Determine the (x, y) coordinate at the center of the cell enclosing the given text.  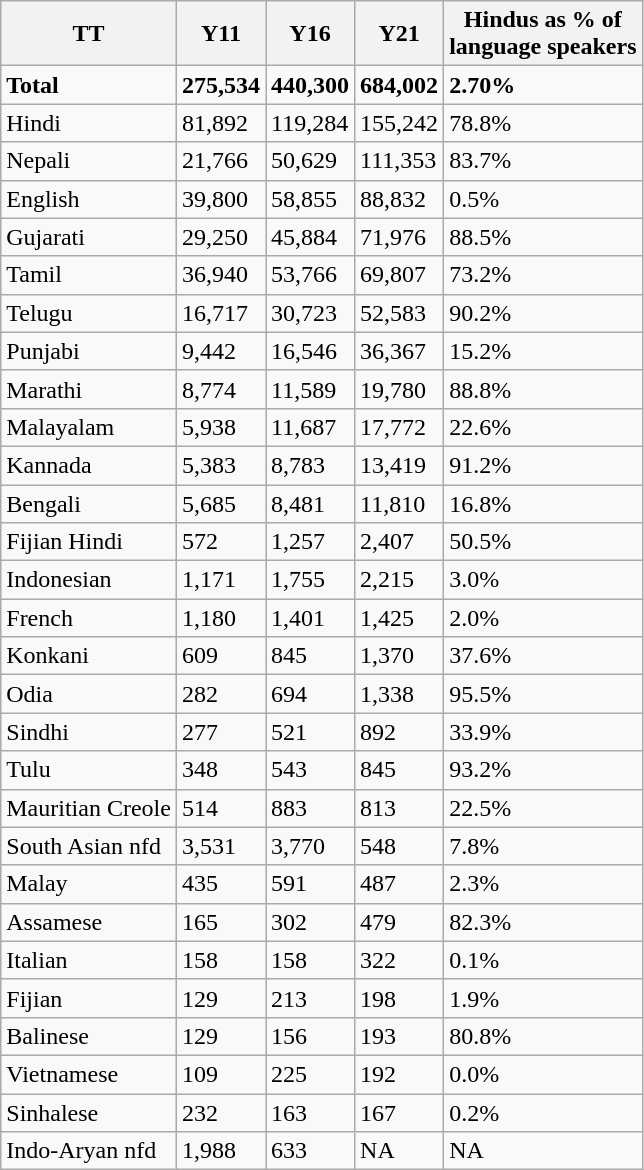
Assamese (89, 922)
Sinhalese (89, 1113)
1,257 (310, 542)
Italian (89, 960)
232 (220, 1113)
Sindhi (89, 732)
2.0% (543, 618)
36,367 (400, 351)
Total (89, 85)
543 (310, 770)
1,401 (310, 618)
487 (400, 884)
1,988 (220, 1151)
11,589 (310, 389)
29,250 (220, 237)
French (89, 618)
109 (220, 1074)
19,780 (400, 389)
548 (400, 846)
80.8% (543, 1036)
73.2% (543, 275)
Telugu (89, 313)
58,855 (310, 199)
Tulu (89, 770)
275,534 (220, 85)
302 (310, 922)
36,940 (220, 275)
633 (310, 1151)
193 (400, 1036)
1,338 (400, 694)
167 (400, 1113)
225 (310, 1074)
5,938 (220, 427)
53,766 (310, 275)
Punjabi (89, 351)
22.6% (543, 427)
81,892 (220, 123)
78.8% (543, 123)
111,353 (400, 161)
5,685 (220, 503)
8,481 (310, 503)
TT (89, 34)
16,546 (310, 351)
1,425 (400, 618)
2,407 (400, 542)
Gujarati (89, 237)
33.9% (543, 732)
Indonesian (89, 580)
45,884 (310, 237)
8,783 (310, 465)
Indo-Aryan nfd (89, 1151)
90.2% (543, 313)
Balinese (89, 1036)
30,723 (310, 313)
322 (400, 960)
Vietnamese (89, 1074)
Fijian Hindi (89, 542)
Nepali (89, 161)
Fijian (89, 998)
0.2% (543, 1113)
1.9% (543, 998)
91.2% (543, 465)
440,300 (310, 85)
3,531 (220, 846)
52,583 (400, 313)
198 (400, 998)
694 (310, 694)
609 (220, 656)
0.1% (543, 960)
479 (400, 922)
Hindi (89, 123)
83.7% (543, 161)
892 (400, 732)
11,687 (310, 427)
16,717 (220, 313)
591 (310, 884)
0.5% (543, 199)
5,383 (220, 465)
521 (310, 732)
Y11 (220, 34)
Mauritian Creole (89, 808)
Bengali (89, 503)
21,766 (220, 161)
Hindus as % oflanguage speakers (543, 34)
37.6% (543, 656)
88,832 (400, 199)
93.2% (543, 770)
13,419 (400, 465)
0.0% (543, 1074)
277 (220, 732)
Odia (89, 694)
South Asian nfd (89, 846)
Malayalam (89, 427)
155,242 (400, 123)
514 (220, 808)
2.3% (543, 884)
Tamil (89, 275)
50.5% (543, 542)
9,442 (220, 351)
2,215 (400, 580)
572 (220, 542)
39,800 (220, 199)
50,629 (310, 161)
213 (310, 998)
88.5% (543, 237)
Malay (89, 884)
3.0% (543, 580)
156 (310, 1036)
15.2% (543, 351)
Y16 (310, 34)
3,770 (310, 846)
163 (310, 1113)
11,810 (400, 503)
71,976 (400, 237)
119,284 (310, 123)
282 (220, 694)
8,774 (220, 389)
883 (310, 808)
Konkani (89, 656)
1,180 (220, 618)
7.8% (543, 846)
348 (220, 770)
Y21 (400, 34)
Marathi (89, 389)
16.8% (543, 503)
17,772 (400, 427)
2.70% (543, 85)
Kannada (89, 465)
82.3% (543, 922)
22.5% (543, 808)
88.8% (543, 389)
1,370 (400, 656)
435 (220, 884)
813 (400, 808)
684,002 (400, 85)
English (89, 199)
69,807 (400, 275)
1,171 (220, 580)
95.5% (543, 694)
165 (220, 922)
1,755 (310, 580)
192 (400, 1074)
